Search for the cell housing the specified text and yield its [X, Y] center coordinate. 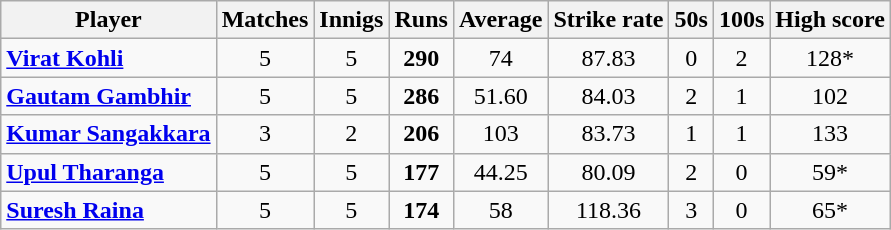
80.09 [608, 172]
206 [421, 134]
102 [830, 96]
65* [830, 210]
59* [830, 172]
100s [741, 20]
103 [500, 134]
118.36 [608, 210]
Virat Kohli [108, 58]
174 [421, 210]
Suresh Raina [108, 210]
58 [500, 210]
Kumar Sangakkara [108, 134]
Average [500, 20]
128* [830, 58]
Player [108, 20]
Upul Tharanga [108, 172]
Runs [421, 20]
87.83 [608, 58]
290 [421, 58]
High score [830, 20]
177 [421, 172]
Matches [265, 20]
83.73 [608, 134]
Innigs [352, 20]
286 [421, 96]
74 [500, 58]
84.03 [608, 96]
Gautam Gambhir [108, 96]
133 [830, 134]
51.60 [500, 96]
44.25 [500, 172]
Strike rate [608, 20]
50s [691, 20]
